Output the (X, Y) coordinate of the center of the cell containing the given text.  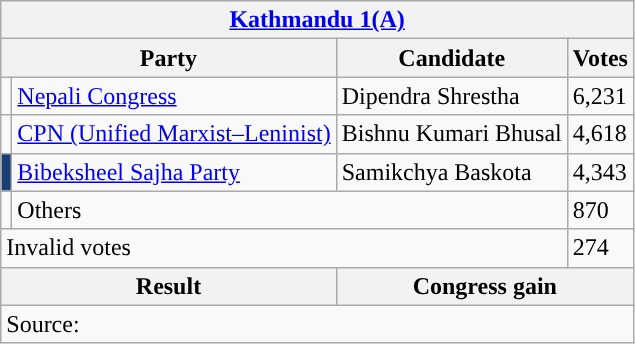
Bishnu Kumari Bhusal (452, 134)
Candidate (452, 58)
870 (600, 210)
Bibeksheel Sajha Party (174, 172)
Votes (600, 58)
Dipendra Shrestha (452, 96)
Party (168, 58)
CPN (Unified Marxist–Leninist) (174, 134)
274 (600, 248)
Kathmandu 1(A) (318, 20)
Source: (318, 324)
Nepali Congress (174, 96)
Result (168, 286)
Congress gain (484, 286)
4,618 (600, 134)
Samikchya Baskota (452, 172)
Others (290, 210)
Invalid votes (284, 248)
6,231 (600, 96)
4,343 (600, 172)
